Pinpoint the cell where the given text exists, returning its (X, Y) midpoint coordinate. 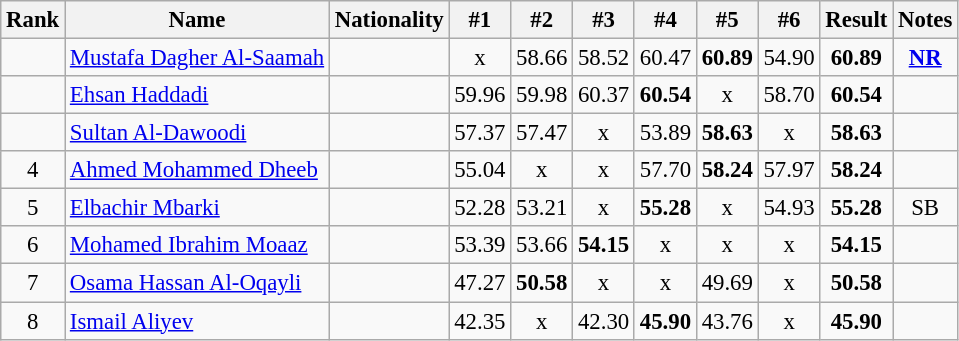
#3 (604, 20)
60.47 (665, 58)
#6 (789, 20)
Name (198, 20)
#2 (542, 20)
4 (33, 170)
47.27 (480, 283)
59.96 (480, 95)
57.70 (665, 170)
42.35 (480, 321)
57.47 (542, 133)
Rank (33, 20)
60.37 (604, 95)
Osama Hassan Al-Oqayli (198, 283)
49.69 (727, 283)
59.98 (542, 95)
57.97 (789, 170)
SB (926, 208)
Ehsan Haddadi (198, 95)
Notes (926, 20)
NR (926, 58)
53.21 (542, 208)
54.90 (789, 58)
58.66 (542, 58)
42.30 (604, 321)
Elbachir Mbarki (198, 208)
5 (33, 208)
#4 (665, 20)
54.93 (789, 208)
Mustafa Dagher Al-Saamah (198, 58)
7 (33, 283)
Ismail Aliyev (198, 321)
#1 (480, 20)
6 (33, 245)
Result (856, 20)
Ahmed Mohammed Dheeb (198, 170)
58.70 (789, 95)
8 (33, 321)
Sultan Al-Dawoodi (198, 133)
57.37 (480, 133)
Mohamed Ibrahim Moaaz (198, 245)
53.66 (542, 245)
58.52 (604, 58)
53.89 (665, 133)
Nationality (388, 20)
55.04 (480, 170)
#5 (727, 20)
43.76 (727, 321)
52.28 (480, 208)
53.39 (480, 245)
